From the cell containing the given text, extract its center point as (x, y) coordinate. 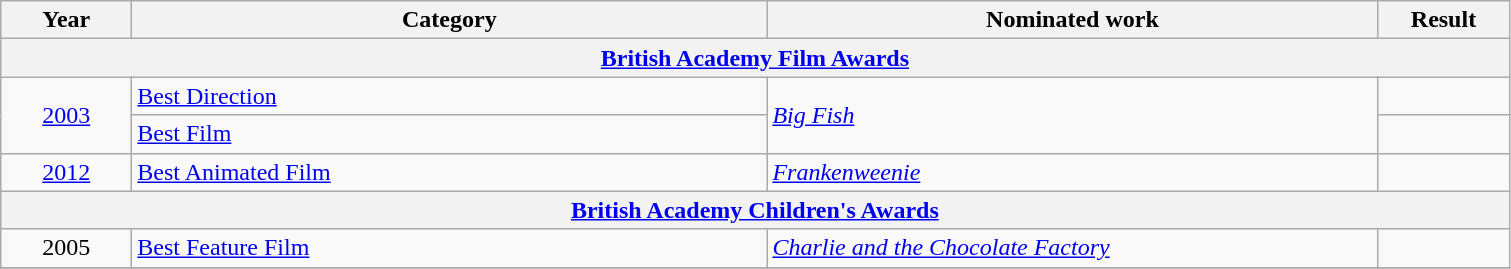
Result (1444, 20)
2012 (66, 172)
Best Direction (450, 96)
Nominated work (1072, 20)
2003 (66, 115)
Frankenweenie (1072, 172)
British Academy Film Awards (755, 58)
British Academy Children's Awards (755, 210)
Best Film (450, 134)
2005 (66, 248)
Year (66, 20)
Big Fish (1072, 115)
Best Feature Film (450, 248)
Category (450, 20)
Best Animated Film (450, 172)
Charlie and the Chocolate Factory (1072, 248)
